Detect which cell encompasses the target text, then output its [x, y] center coordinate. 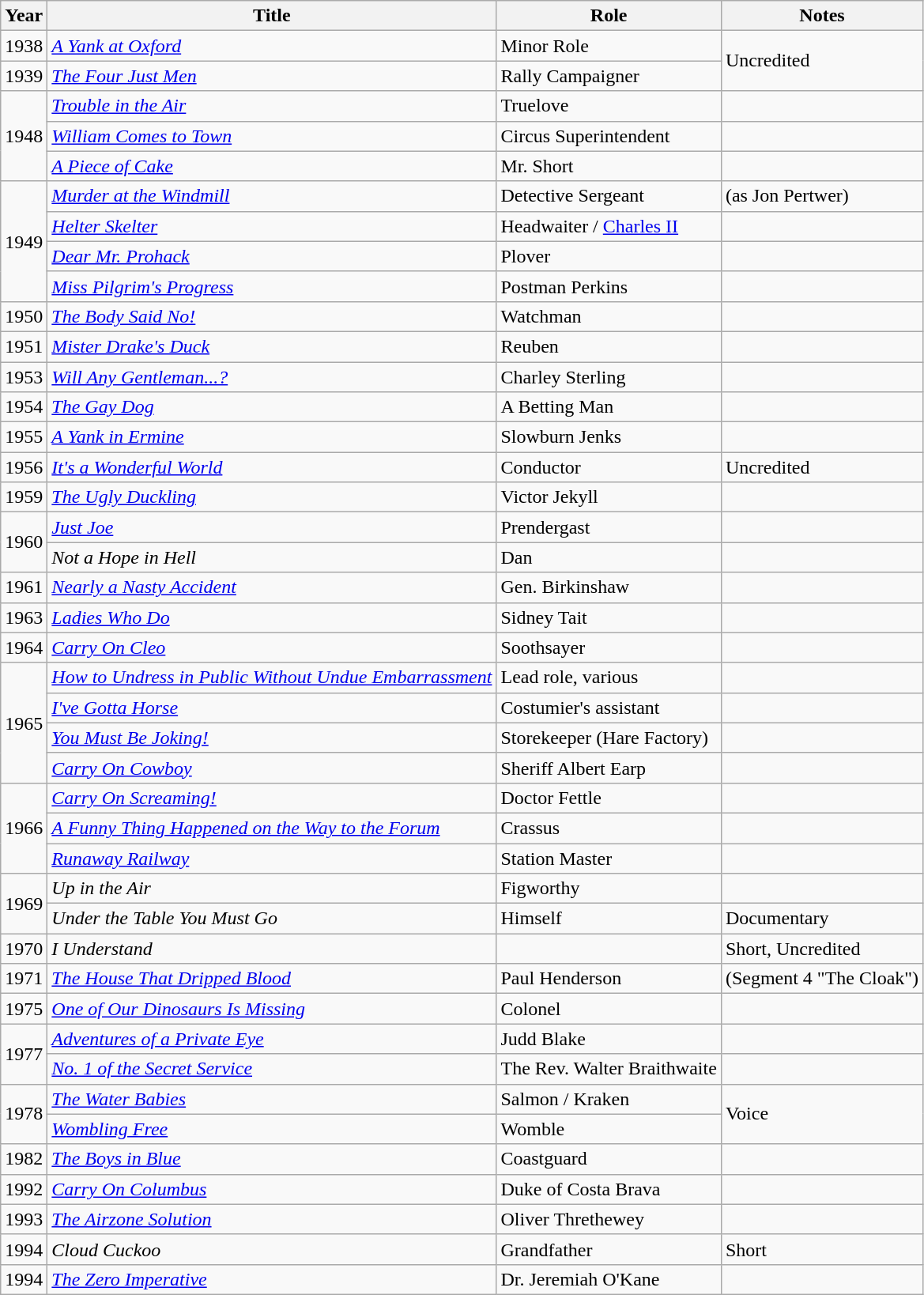
The Rev. Walter Braithwaite [609, 1069]
Runaway Railway [272, 858]
Adventures of a Private Eye [272, 1039]
Documentary [822, 919]
Headwaiter / Charles II [609, 226]
Under the Table You Must Go [272, 919]
Nearly a Nasty Accident [272, 587]
Doctor Fettle [609, 798]
1955 [24, 437]
Figworthy [609, 889]
Notes [822, 16]
The Gay Dog [272, 407]
1959 [24, 497]
Slowburn Jenks [609, 437]
Ladies Who Do [272, 617]
Murder at the Windmill [272, 196]
1949 [24, 241]
A Yank in Ermine [272, 437]
Cloud Cuckoo [272, 1249]
Coastguard [609, 1159]
Duke of Costa Brava [609, 1189]
Himself [609, 919]
1963 [24, 617]
Carry On Cleo [272, 647]
The Zero Imperative [272, 1279]
Wombling Free [272, 1129]
1969 [24, 904]
Crassus [609, 828]
Carry On Cowboy [272, 768]
1954 [24, 407]
1971 [24, 979]
I've Gotta Horse [272, 708]
Miss Pilgrim's Progress [272, 286]
A Betting Man [609, 407]
(Segment 4 "The Cloak") [822, 979]
Judd Blake [609, 1039]
Station Master [609, 858]
Paul Henderson [609, 979]
Carry On Columbus [272, 1189]
Postman Perkins [609, 286]
Womble [609, 1129]
Helter Skelter [272, 226]
Role [609, 16]
Salmon / Kraken [609, 1099]
1938 [24, 46]
1953 [24, 377]
Gen. Birkinshaw [609, 587]
Detective Sergeant [609, 196]
1993 [24, 1219]
You Must Be Joking! [272, 738]
Conductor [609, 467]
1992 [24, 1189]
1966 [24, 828]
The Four Just Men [272, 76]
Oliver Threthewey [609, 1219]
Not a Hope in Hell [272, 557]
It's a Wonderful World [272, 467]
1964 [24, 647]
One of Our Dinosaurs Is Missing [272, 1009]
Prendergast [609, 527]
1961 [24, 587]
The Airzone Solution [272, 1219]
Rally Campaigner [609, 76]
Colonel [609, 1009]
Sidney Tait [609, 617]
Title [272, 16]
Dan [609, 557]
A Funny Thing Happened on the Way to the Forum [272, 828]
Lead role, various [609, 678]
The Body Said No! [272, 316]
Truelove [609, 106]
Sheriff Albert Earp [609, 768]
The Ugly Duckling [272, 497]
Plover [609, 256]
1977 [24, 1054]
Year [24, 16]
Reuben [609, 346]
A Piece of Cake [272, 166]
Trouble in the Air [272, 106]
Costumier's assistant [609, 708]
Dr. Jeremiah O'Kane [609, 1279]
Grandfather [609, 1249]
1960 [24, 542]
The Water Babies [272, 1099]
(as Jon Pertwer) [822, 196]
1965 [24, 723]
No. 1 of the Secret Service [272, 1069]
Short, Uncredited [822, 949]
Short [822, 1249]
1950 [24, 316]
The House That Dripped Blood [272, 979]
1982 [24, 1159]
1970 [24, 949]
I Understand [272, 949]
Will Any Gentleman...? [272, 377]
A Yank at Oxford [272, 46]
The Boys in Blue [272, 1159]
Mr. Short [609, 166]
Carry On Screaming! [272, 798]
1956 [24, 467]
William Comes to Town [272, 136]
Circus Superintendent [609, 136]
Just Joe [272, 527]
Charley Sterling [609, 377]
Minor Role [609, 46]
1948 [24, 136]
1939 [24, 76]
1975 [24, 1009]
Storekeeper (Hare Factory) [609, 738]
Victor Jekyll [609, 497]
Watchman [609, 316]
Mister Drake's Duck [272, 346]
Dear Mr. Prohack [272, 256]
Voice [822, 1114]
1951 [24, 346]
Up in the Air [272, 889]
How to Undress in Public Without Undue Embarrassment [272, 678]
Soothsayer [609, 647]
1978 [24, 1114]
